Scan for the cell matching the given text and deliver its (X, Y) coordinate at center. 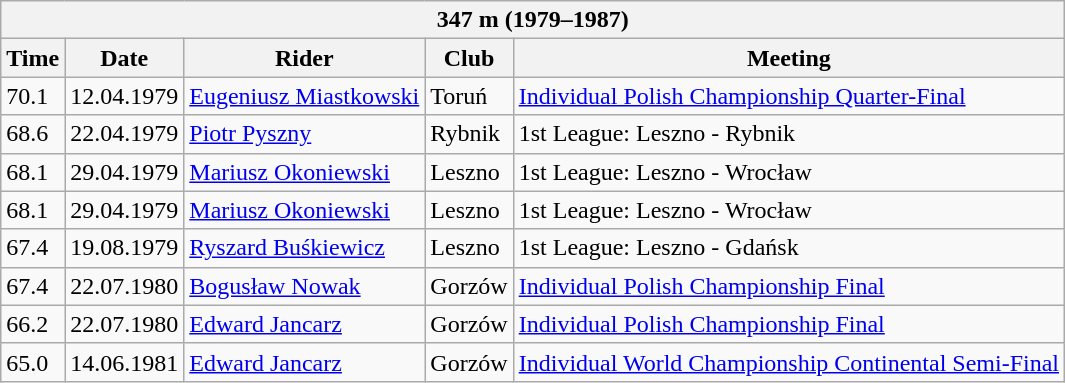
Rider (304, 58)
22.04.1979 (124, 134)
65.0 (33, 362)
Bogusław Nowak (304, 286)
1st League: Leszno - Gdańsk (788, 248)
1st League: Leszno - Rybnik (788, 134)
70.1 (33, 96)
Meeting (788, 58)
68.6 (33, 134)
Eugeniusz Miastkowski (304, 96)
Date (124, 58)
Time (33, 58)
14.06.1981 (124, 362)
Individual Polish Championship Quarter-Final (788, 96)
347 m (1979–1987) (533, 20)
Rybnik (469, 134)
Club (469, 58)
66.2 (33, 324)
Piotr Pyszny (304, 134)
19.08.1979 (124, 248)
Ryszard Buśkiewicz (304, 248)
Individual World Championship Continental Semi-Final (788, 362)
12.04.1979 (124, 96)
Toruń (469, 96)
